Detect which cell encompasses the target text, then output its [x, y] center coordinate. 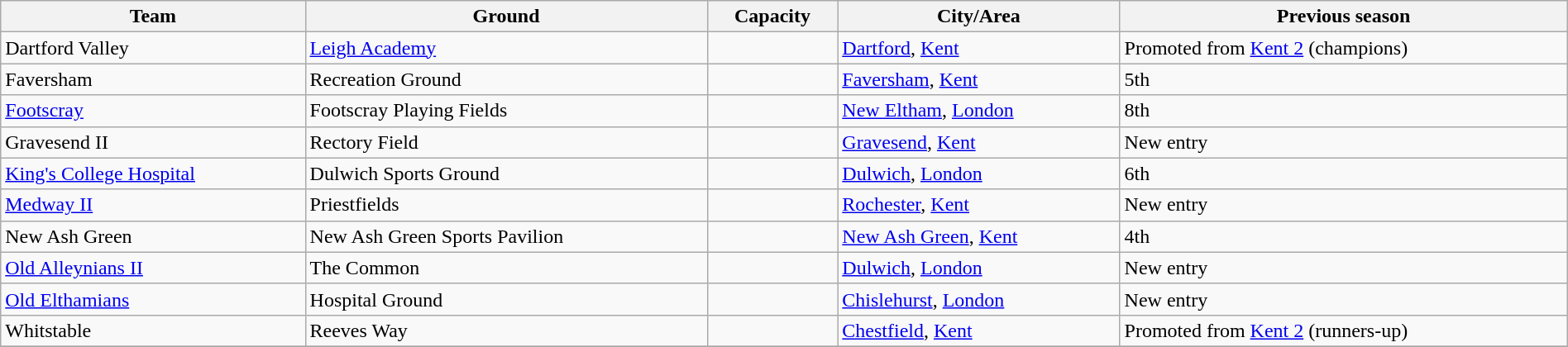
Previous season [1343, 17]
Promoted from Kent 2 (champions) [1343, 48]
City/Area [979, 17]
Footscray Playing Fields [506, 111]
Priestfields [506, 205]
8th [1343, 111]
Ground [506, 17]
Reeves Way [506, 330]
Rectory Field [506, 142]
Chislehurst, London [979, 299]
Promoted from Kent 2 (runners-up) [1343, 330]
5th [1343, 79]
Gravesend II [153, 142]
Team [153, 17]
Chestfield, Kent [979, 330]
Capacity [772, 17]
Whitstable [153, 330]
Faversham, Kent [979, 79]
Recreation Ground [506, 79]
6th [1343, 173]
Medway II [153, 205]
Old Elthamians [153, 299]
Old Alleynians II [153, 268]
Dulwich Sports Ground [506, 173]
New Ash Green [153, 236]
Dartford, Kent [979, 48]
New Ash Green, Kent [979, 236]
Rochester, Kent [979, 205]
Hospital Ground [506, 299]
4th [1343, 236]
King's College Hospital [153, 173]
Footscray [153, 111]
New Ash Green Sports Pavilion [506, 236]
The Common [506, 268]
Gravesend, Kent [979, 142]
New Eltham, London [979, 111]
Dartford Valley [153, 48]
Leigh Academy [506, 48]
Faversham [153, 79]
